From the cell containing the given text, extract its center point as (X, Y) coordinate. 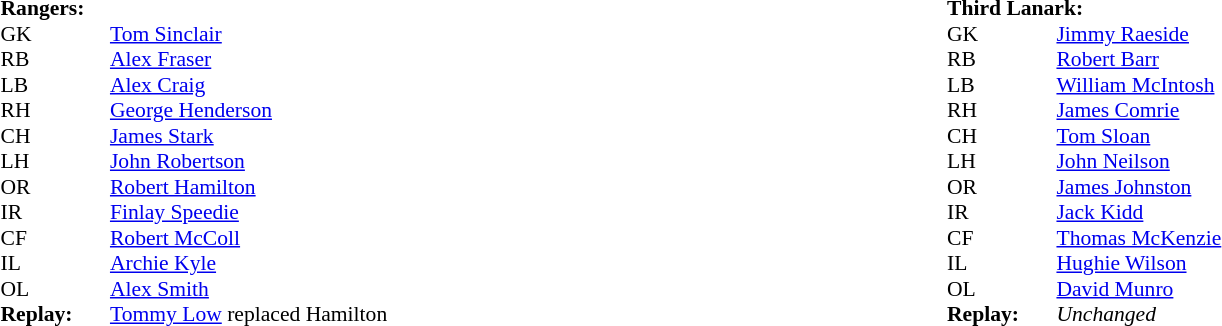
Thomas McKenzie (1138, 238)
Hughie Wilson (1138, 263)
Robert McColl (248, 238)
James Johnston (1138, 187)
James Stark (248, 136)
James Comrie (1138, 111)
Finlay Speedie (248, 213)
Jack Kidd (1138, 213)
John Neilson (1138, 161)
Alex Craig (248, 85)
Jimmy Raeside (1138, 34)
Tom Sloan (1138, 136)
Tom Sinclair (248, 34)
Alex Smith (248, 289)
Archie Kyle (248, 263)
Robert Barr (1138, 59)
Alex Fraser (248, 59)
William McIntosh (1138, 85)
John Robertson (248, 161)
George Henderson (248, 111)
Robert Hamilton (248, 187)
David Munro (1138, 289)
